Output the (x, y) coordinate of the center of the cell containing the given text.  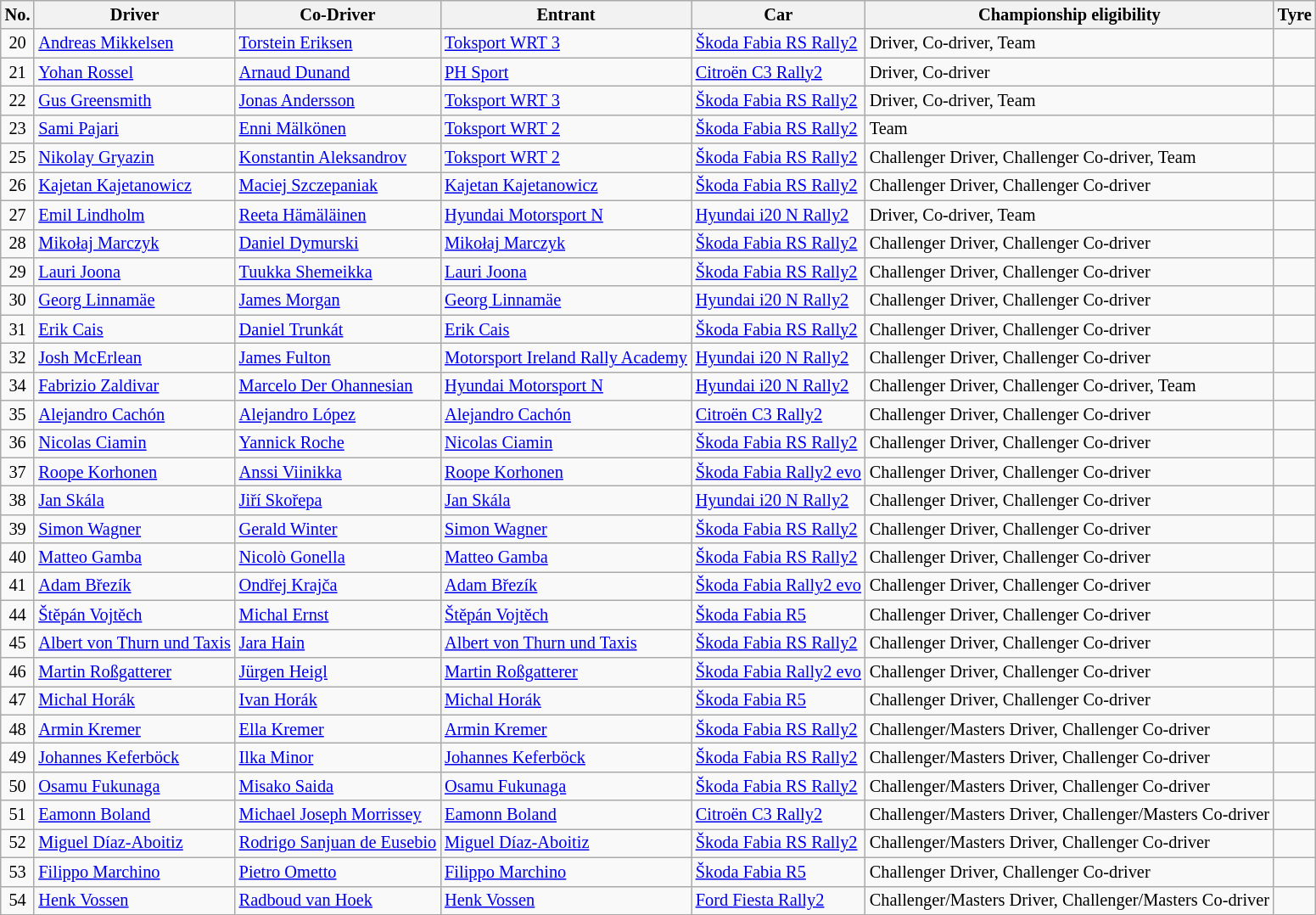
Nikolay Gryazin (134, 158)
Torstein Eriksen (338, 43)
Tyre (1295, 14)
PH Sport (566, 72)
Pietro Ometto (338, 872)
Jara Hain (338, 643)
Michael Joseph Morrissey (338, 815)
Andreas Mikkelsen (134, 43)
29 (18, 272)
Championship eligibility (1069, 14)
Ondřej Krajča (338, 586)
Josh McErlean (134, 357)
Jürgen Heigl (338, 671)
Car (779, 14)
Gerald Winter (338, 529)
Tuukka Shemeikka (338, 272)
35 (18, 415)
Driver, Co-driver (1069, 72)
41 (18, 586)
44 (18, 615)
Misako Saida (338, 786)
Jonas Andersson (338, 100)
37 (18, 472)
Alejandro López (338, 415)
Yannick Roche (338, 443)
Ella Kremer (338, 729)
Daniel Trunkát (338, 329)
Anssi Viinikka (338, 472)
Rodrigo Sanjuan de Eusebio (338, 843)
Konstantin Aleksandrov (338, 158)
Entrant (566, 14)
25 (18, 158)
No. (18, 14)
Marcelo Der Ohannesian (338, 386)
Motorsport Ireland Rally Academy (566, 357)
53 (18, 872)
Ilka Minor (338, 757)
Ivan Horák (338, 700)
32 (18, 357)
40 (18, 558)
Gus Greensmith (134, 100)
20 (18, 43)
28 (18, 244)
Reeta Hämäläinen (338, 215)
50 (18, 786)
Arnaud Dunand (338, 72)
31 (18, 329)
34 (18, 386)
45 (18, 643)
54 (18, 901)
39 (18, 529)
Radboud van Hoek (338, 901)
47 (18, 700)
46 (18, 671)
Michal Ernst (338, 615)
36 (18, 443)
Nicolò Gonella (338, 558)
Emil Lindholm (134, 215)
Co-Driver (338, 14)
Driver (134, 14)
James Fulton (338, 357)
22 (18, 100)
38 (18, 500)
49 (18, 757)
Sami Pajari (134, 129)
Team (1069, 129)
Jiří Skořepa (338, 500)
26 (18, 186)
Fabrizio Zaldivar (134, 386)
27 (18, 215)
48 (18, 729)
Maciej Szczepaniak (338, 186)
23 (18, 129)
52 (18, 843)
30 (18, 300)
Enni Mälkönen (338, 129)
Daniel Dymurski (338, 244)
James Morgan (338, 300)
Ford Fiesta Rally2 (779, 901)
Yohan Rossel (134, 72)
21 (18, 72)
51 (18, 815)
